Capture the cell that displays the provided text and extract its [x, y] central coordinate. 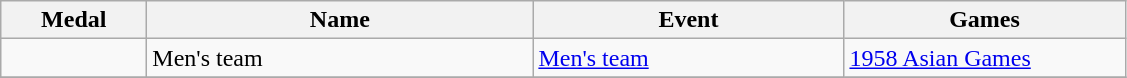
Medal [74, 20]
Games [984, 20]
1958 Asian Games [984, 58]
Name [340, 20]
Event [688, 20]
